Locate the cell with the specified text and output its [x, y] center coordinate. 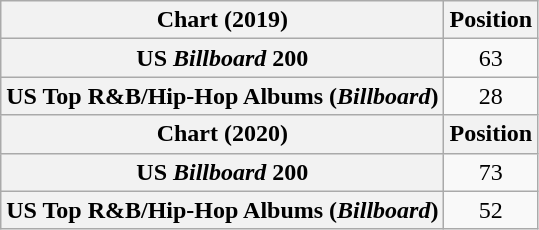
52 [491, 210]
Chart (2019) [222, 20]
73 [491, 172]
28 [491, 96]
63 [491, 58]
Chart (2020) [222, 134]
